Find where the given text appears and provide that cell's center as (X, Y) coordinate. 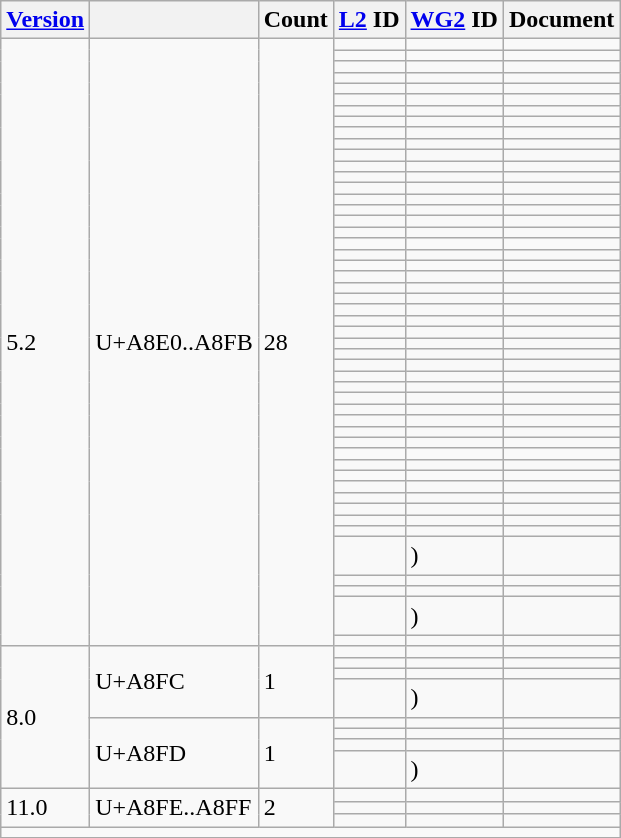
U+A8FD (174, 752)
Version (46, 20)
5.2 (46, 342)
U+A8E0..A8FB (174, 342)
28 (296, 342)
2 (296, 807)
Count (296, 20)
U+A8FC (174, 682)
L2 ID (369, 20)
8.0 (46, 717)
U+A8FE..A8FF (174, 807)
11.0 (46, 807)
WG2 ID (454, 20)
Document (561, 20)
